Return the [x, y] coordinate for the center point of the cell that contains the specified text.  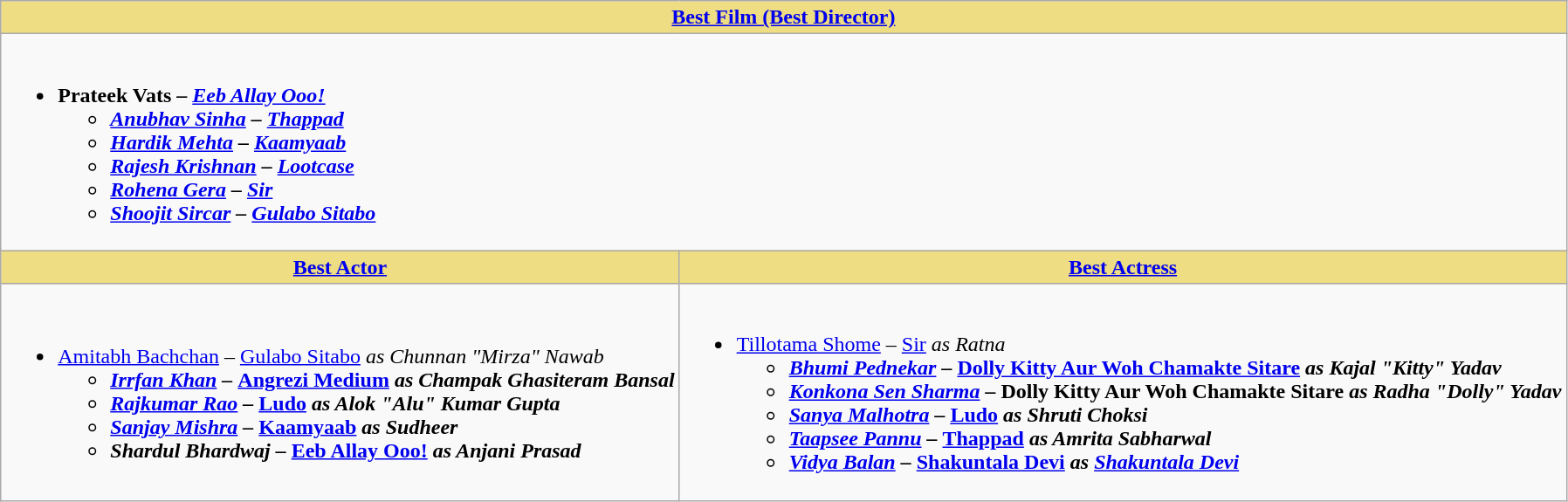
Best Actress [1123, 267]
Best Actor [340, 267]
Prateek Vats – Eeb Allay Ooo!Anubhav Sinha – ThappadHardik Mehta – KaamyaabRajesh Krishnan – LootcaseRohena Gera – SirShoojit Sircar – Gulabo Sitabo [784, 142]
Best Film (Best Director) [784, 17]
